Extract the [X, Y] coordinate from the center of the cell holding the provided text.  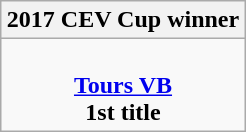
2017 CEV Cup winner [122, 20]
Tours VB 1st title [122, 85]
